Return [x, y] of the center of cell containing provided text 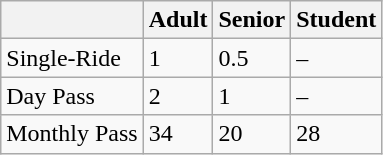
2 [178, 96]
20 [252, 134]
Day Pass [72, 96]
Student [336, 20]
Adult [178, 20]
34 [178, 134]
Senior [252, 20]
Single-Ride [72, 58]
0.5 [252, 58]
28 [336, 134]
Monthly Pass [72, 134]
